Output the (X, Y) coordinate of the center of the cell containing the given text.  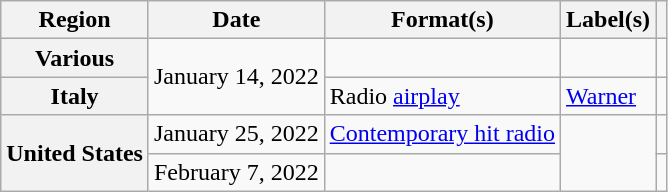
Date (236, 20)
Region (75, 20)
January 25, 2022 (236, 134)
Radio airplay (442, 96)
United States (75, 153)
Contemporary hit radio (442, 134)
February 7, 2022 (236, 172)
January 14, 2022 (236, 77)
Various (75, 58)
Label(s) (608, 20)
Warner (608, 96)
Format(s) (442, 20)
Italy (75, 96)
